Determine the [x, y] coordinate at the center of the cell enclosing the given text.  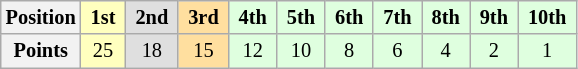
9th [494, 17]
10 [301, 51]
10th [547, 17]
6th [349, 17]
18 [152, 51]
2 [494, 51]
3rd [203, 17]
1st [104, 17]
12 [253, 51]
2nd [152, 17]
8 [349, 51]
4th [253, 17]
7th [397, 17]
4 [446, 51]
Position [41, 17]
6 [397, 51]
5th [301, 17]
8th [446, 17]
15 [203, 51]
25 [104, 51]
1 [547, 51]
Points [41, 51]
